Identify which cell holds the provided text, then report its (X, Y) central coordinate. 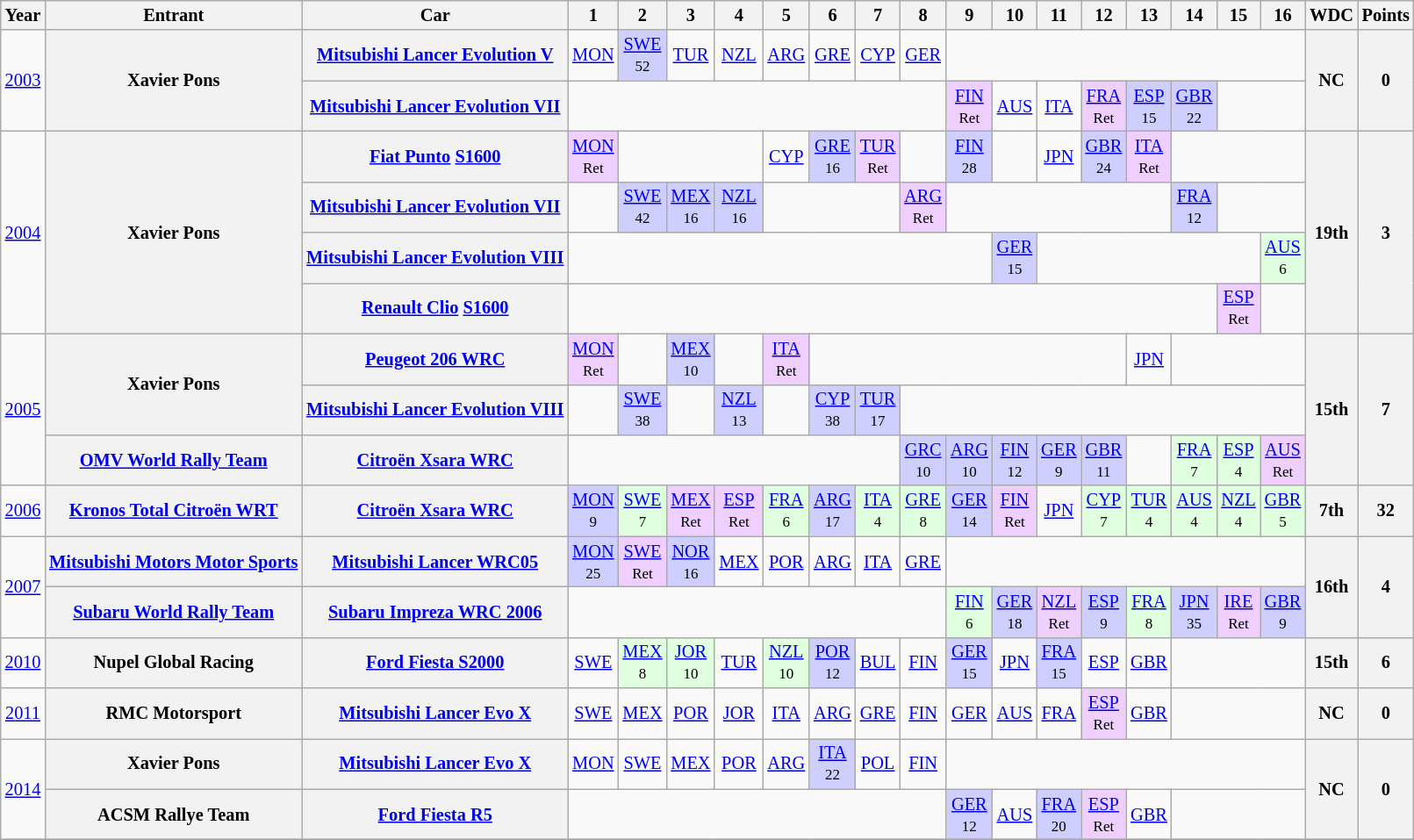
5 (786, 15)
Car (435, 15)
GRE8 (923, 511)
12 (1104, 15)
IRERet (1238, 612)
FIN28 (969, 156)
JPN35 (1195, 612)
9 (969, 15)
GBR11 (1104, 460)
ARG17 (832, 511)
Peugeot 206 WRC (435, 359)
Mitsubishi Lancer WRC05 (435, 562)
2007 (23, 586)
AUSRet (1283, 460)
32 (1386, 511)
GER12 (969, 815)
SWERet (642, 562)
2006 (23, 511)
2005 (23, 409)
Points (1386, 15)
ITA4 (878, 511)
19th (1331, 232)
FRA8 (1149, 612)
JOR10 (690, 663)
AUS4 (1195, 511)
Subaru World Rally Team (174, 612)
2004 (23, 232)
Subaru Impreza WRC 2006 (435, 612)
OMV World Rally Team (174, 460)
CYP38 (832, 410)
2014 (23, 788)
2003 (23, 81)
NZL13 (739, 410)
11 (1059, 15)
8 (923, 15)
16 (1283, 15)
SWE52 (642, 55)
SWE7 (642, 511)
WDC (1331, 15)
Fiat Punto S1600 (435, 156)
GBR22 (1195, 106)
FRA15 (1059, 663)
Year (23, 15)
NZL (739, 55)
TUR4 (1149, 511)
ARGRet (923, 207)
NZL10 (786, 663)
SWE42 (642, 207)
2011 (23, 714)
FRA20 (1059, 815)
FRA6 (786, 511)
GER14 (969, 511)
ESP4 (1238, 460)
GBR9 (1283, 612)
Renault Clio S1600 (435, 308)
FRA12 (1195, 207)
GER9 (1059, 460)
15 (1238, 15)
TURRet (878, 156)
16th (1331, 586)
ITA22 (832, 764)
FRARet (1104, 106)
RMC Motorsport (174, 714)
NZLRet (1059, 612)
GER18 (1015, 612)
GBR5 (1283, 511)
NOR16 (690, 562)
FRA7 (1195, 460)
GRC10 (923, 460)
MEXRet (690, 511)
POR12 (832, 663)
ESP (1104, 663)
MON9 (593, 511)
SWE38 (642, 410)
14 (1195, 15)
13 (1149, 15)
2 (642, 15)
MEX8 (642, 663)
JOR (739, 714)
FRA (1059, 714)
2010 (23, 663)
ARG10 (969, 460)
MEX10 (690, 359)
Ford Fiesta S2000 (435, 663)
Ford Fiesta R5 (435, 815)
POL (878, 764)
AUS6 (1283, 258)
ESP15 (1149, 106)
NZL4 (1238, 511)
ACSM Rallye Team (174, 815)
FIN12 (1015, 460)
Mitsubishi Lancer Evolution V (435, 55)
GRE16 (832, 156)
MEX16 (690, 207)
Mitsubishi Motors Motor Sports (174, 562)
1 (593, 15)
FIN6 (969, 612)
7th (1331, 511)
CYP7 (1104, 511)
BUL (878, 663)
NZL16 (739, 207)
GBR24 (1104, 156)
MON25 (593, 562)
Kronos Total Citroën WRT (174, 511)
Nupel Global Racing (174, 663)
TUR17 (878, 410)
Entrant (174, 15)
10 (1015, 15)
ESP9 (1104, 612)
